Determine the (X, Y) coordinate at the center of the cell enclosing the given text.  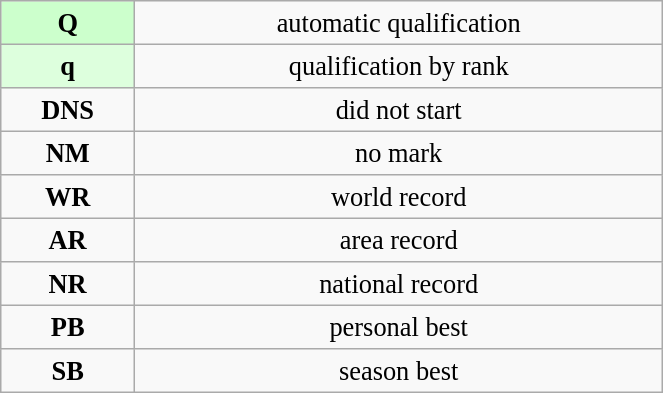
qualification by rank (399, 66)
did not start (399, 109)
PB (68, 327)
q (68, 66)
AR (68, 240)
world record (399, 197)
automatic qualification (399, 22)
NM (68, 153)
SB (68, 371)
area record (399, 240)
no mark (399, 153)
season best (399, 371)
WR (68, 197)
national record (399, 284)
Q (68, 22)
DNS (68, 109)
personal best (399, 327)
NR (68, 284)
